Provide the [x, y] coordinate of the cell's center where the given text is located.  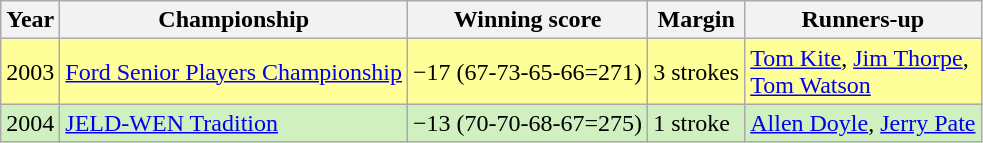
Winning score [528, 20]
Ford Senior Players Championship [234, 72]
Championship [234, 20]
2004 [30, 123]
Year [30, 20]
−13 (70-70-68-67=275) [528, 123]
−17 (67-73-65-66=271) [528, 72]
Tom Kite, Jim Thorpe, Tom Watson [863, 72]
JELD-WEN Tradition [234, 123]
Allen Doyle, Jerry Pate [863, 123]
Margin [696, 20]
Runners-up [863, 20]
3 strokes [696, 72]
2003 [30, 72]
1 stroke [696, 123]
